For the text-containing cell, return its midpoint in [x, y] coordinate format. 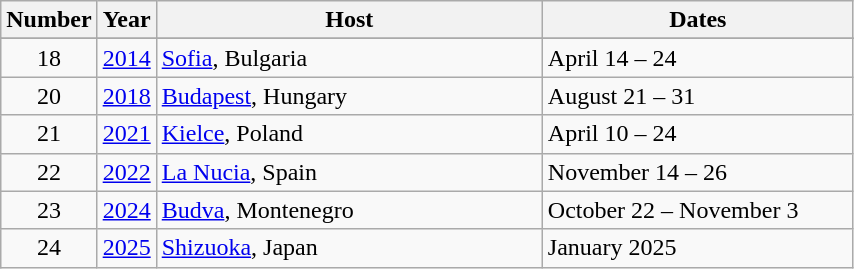
Budapest, Hungary [349, 96]
21 [49, 134]
18 [49, 58]
Shizuoka, Japan [349, 248]
Number [49, 20]
2014 [126, 58]
2022 [126, 172]
20 [49, 96]
2024 [126, 210]
October 22 – November 3 [698, 210]
Year [126, 20]
23 [49, 210]
2021 [126, 134]
2018 [126, 96]
August 21 – 31 [698, 96]
Dates [698, 20]
January 2025 [698, 248]
2025 [126, 248]
November 14 – 26 [698, 172]
April 14 – 24 [698, 58]
24 [49, 248]
Budva, Montenegro [349, 210]
Kielce, Poland [349, 134]
22 [49, 172]
April 10 – 24 [698, 134]
Sofia, Bulgaria [349, 58]
La Nucia, Spain [349, 172]
Host [349, 20]
